Extract the (X, Y) coordinate from the center of the cell holding the provided text.  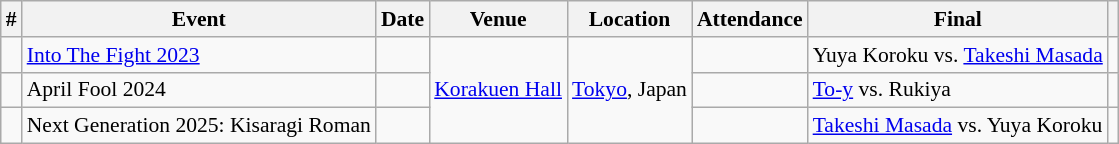
# (12, 19)
Location (630, 19)
Into The Fight 2023 (199, 55)
April Fool 2024 (199, 90)
Final (958, 19)
Attendance (750, 19)
Event (199, 19)
Takeshi Masada vs. Yuya Koroku (958, 126)
Date (402, 19)
Next Generation 2025: Kisaragi Roman (199, 126)
Korakuen Hall (498, 90)
Venue (498, 19)
Yuya Koroku vs. Takeshi Masada (958, 55)
To-y vs. Rukiya (958, 90)
Tokyo, Japan (630, 90)
